Capture the cell that displays the provided text and extract its [x, y] central coordinate. 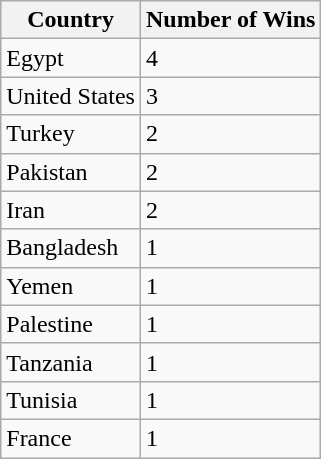
Egypt [71, 58]
Tanzania [71, 362]
Palestine [71, 324]
Yemen [71, 286]
France [71, 438]
United States [71, 96]
Pakistan [71, 172]
Country [71, 20]
3 [230, 96]
Iran [71, 210]
Number of Wins [230, 20]
4 [230, 58]
Bangladesh [71, 248]
Turkey [71, 134]
Tunisia [71, 400]
